Find where the given text appears and provide that cell's center as [X, Y] coordinate. 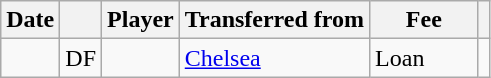
Fee [424, 20]
Player [141, 20]
DF [81, 58]
Date [30, 20]
Chelsea [274, 58]
Transferred from [274, 20]
Loan [424, 58]
